Locate the cell with the specified text and output its [X, Y] center coordinate. 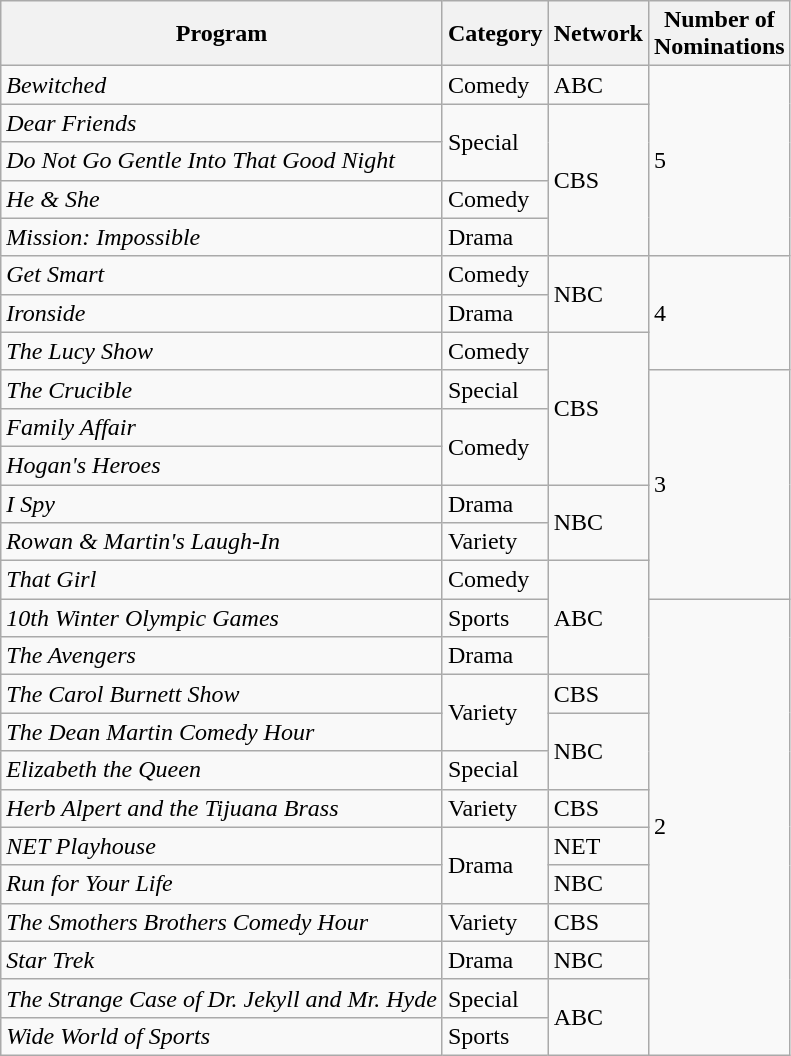
Do Not Go Gentle Into That Good Night [222, 161]
The Dean Martin Comedy Hour [222, 732]
5 [719, 161]
Category [495, 34]
He & She [222, 199]
I Spy [222, 503]
Herb Alpert and the Tijuana Brass [222, 808]
That Girl [222, 580]
2 [719, 828]
4 [719, 313]
Get Smart [222, 275]
3 [719, 484]
Rowan & Martin's Laugh-In [222, 542]
Number ofNominations [719, 34]
NET Playhouse [222, 846]
The Lucy Show [222, 351]
The Strange Case of Dr. Jekyll and Mr. Hyde [222, 998]
Dear Friends [222, 123]
The Avengers [222, 656]
The Carol Burnett Show [222, 694]
Network [598, 34]
Program [222, 34]
The Smothers Brothers Comedy Hour [222, 922]
Wide World of Sports [222, 1036]
Hogan's Heroes [222, 465]
10th Winter Olympic Games [222, 618]
Family Affair [222, 427]
The Crucible [222, 389]
NET [598, 846]
Ironside [222, 313]
Run for Your Life [222, 884]
Star Trek [222, 960]
Mission: Impossible [222, 237]
Bewitched [222, 85]
Elizabeth the Queen [222, 770]
